Find where the given text appears and provide that cell's center as (x, y) coordinate. 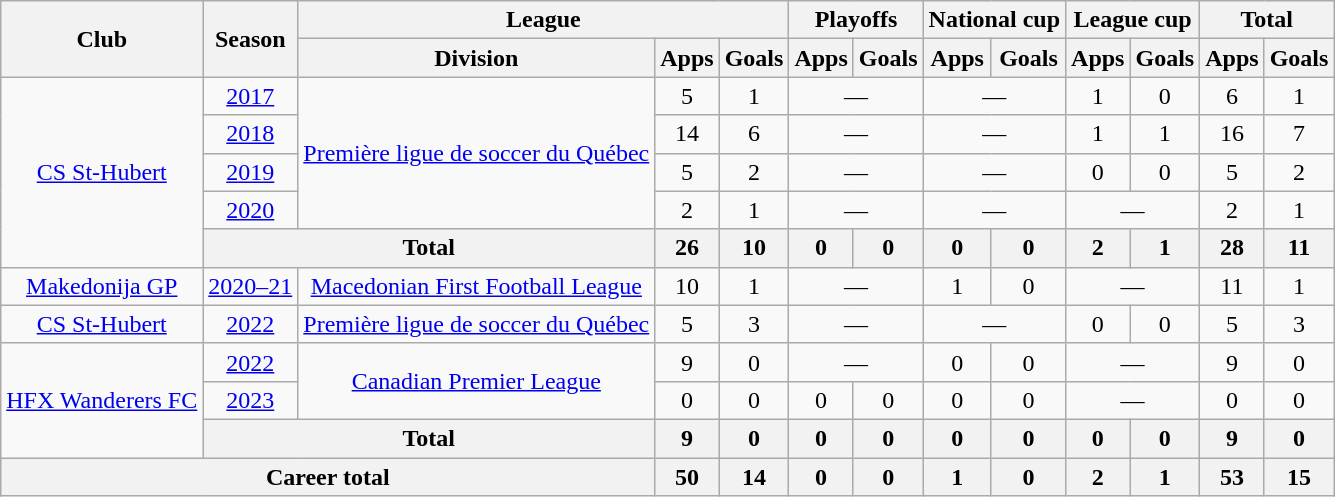
28 (1232, 248)
50 (687, 477)
National cup (994, 20)
2020–21 (250, 286)
League cup (1133, 20)
Playoffs (856, 20)
Makedonija GP (102, 286)
HFX Wanderers FC (102, 400)
7 (1299, 134)
2017 (250, 96)
26 (687, 248)
Division (476, 58)
2018 (250, 134)
Career total (328, 477)
16 (1232, 134)
53 (1232, 477)
Canadian Premier League (476, 381)
Season (250, 39)
2019 (250, 172)
2020 (250, 210)
2023 (250, 400)
15 (1299, 477)
Macedonian First Football League (476, 286)
Club (102, 39)
League (544, 20)
